Output the (x, y) coordinate of the center of the cell containing the given text.  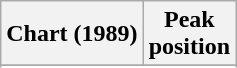
Chart (1989) (72, 34)
Peakposition (189, 34)
